Search for the cell housing the specified text and yield its (x, y) center coordinate. 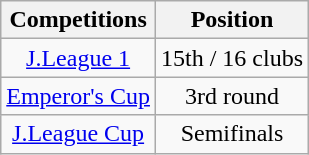
J.League Cup (78, 134)
Semifinals (232, 134)
J.League 1 (78, 58)
Competitions (78, 20)
Emperor's Cup (78, 96)
Position (232, 20)
15th / 16 clubs (232, 58)
3rd round (232, 96)
